Return the [X, Y] coordinate for the center point of the cell that contains the specified text.  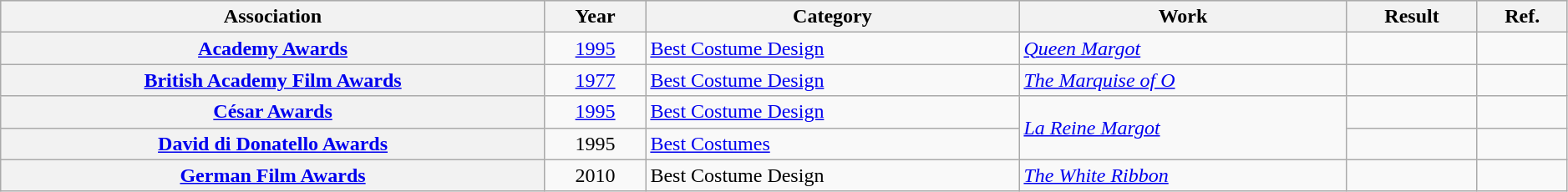
Work [1183, 17]
1977 [595, 80]
César Awards [273, 112]
Result [1412, 17]
David di Donatello Awards [273, 144]
La Reine Margot [1183, 128]
The White Ribbon [1183, 175]
German Film Awards [273, 175]
The Marquise of O [1183, 80]
British Academy Film Awards [273, 80]
Association [273, 17]
Year [595, 17]
Academy Awards [273, 48]
Best Costumes [832, 144]
Queen Margot [1183, 48]
Ref. [1522, 17]
2010 [595, 175]
Category [832, 17]
